Return (x, y) of the center of cell containing provided text 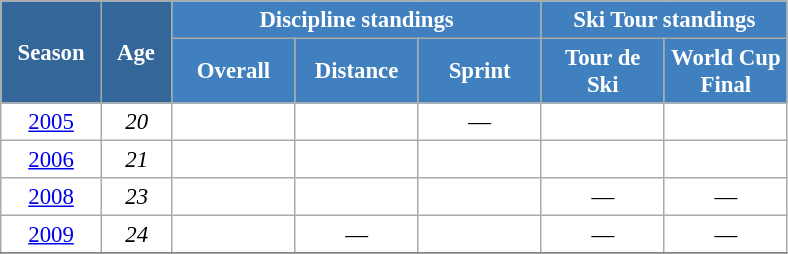
23 (136, 197)
World CupFinal (726, 72)
2008 (52, 197)
Sprint (480, 72)
Distance (356, 72)
2005 (52, 122)
20 (136, 122)
Age (136, 52)
Overall (234, 72)
21 (136, 160)
Discipline standings (356, 20)
2006 (52, 160)
2009 (52, 235)
Tour deSki (602, 72)
Ski Tour standings (664, 20)
24 (136, 235)
Season (52, 52)
